Extract the [X, Y] coordinate from the center of the cell holding the provided text.  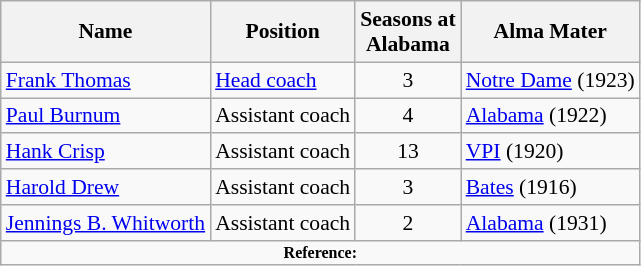
Bates (1916) [550, 187]
Alabama (1931) [550, 223]
Jennings B. Whitworth [106, 223]
Harold Drew [106, 187]
4 [408, 116]
13 [408, 152]
Position [282, 32]
Hank Crisp [106, 152]
Frank Thomas [106, 80]
Alma Mater [550, 32]
Head coach [282, 80]
Seasons atAlabama [408, 32]
2 [408, 223]
Alabama (1922) [550, 116]
Name [106, 32]
VPI (1920) [550, 152]
Notre Dame (1923) [550, 80]
Reference: [320, 252]
Paul Burnum [106, 116]
